Pinpoint the cell where the given text exists, returning its [x, y] midpoint coordinate. 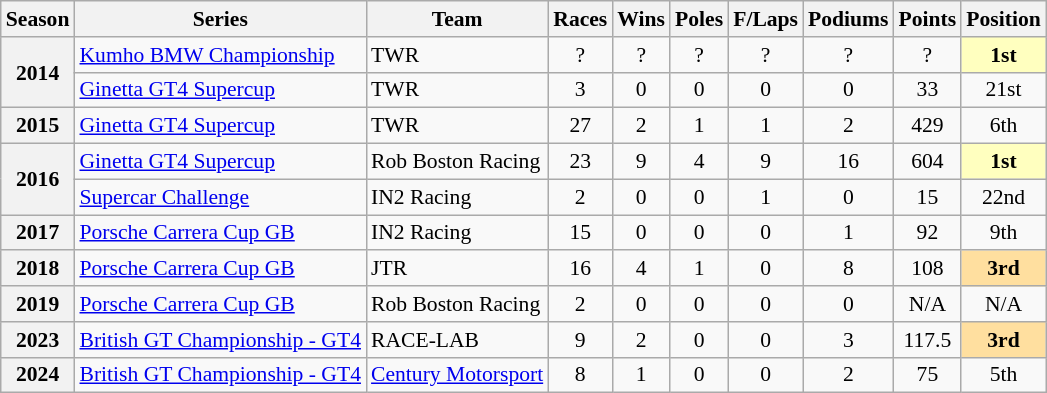
9th [1003, 233]
Poles [699, 19]
2024 [38, 375]
117.5 [928, 340]
27 [580, 126]
Races [580, 19]
Season [38, 19]
2019 [38, 304]
23 [580, 162]
108 [928, 269]
5th [1003, 375]
Team [457, 19]
429 [928, 126]
2017 [38, 233]
2014 [38, 72]
Kumho BMW Championship [220, 55]
Wins [641, 19]
2018 [38, 269]
F/Laps [766, 19]
2023 [38, 340]
Supercar Challenge [220, 197]
92 [928, 233]
6th [1003, 126]
Podiums [848, 19]
Position [1003, 19]
Points [928, 19]
22nd [1003, 197]
RACE-LAB [457, 340]
2016 [38, 180]
2015 [38, 126]
33 [928, 90]
JTR [457, 269]
Series [220, 19]
604 [928, 162]
75 [928, 375]
Century Motorsport [457, 375]
21st [1003, 90]
